Capture the cell that displays the provided text and extract its [x, y] central coordinate. 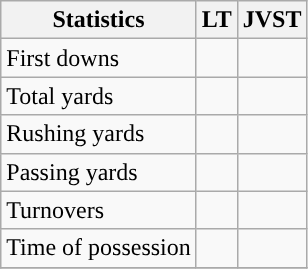
Turnovers [99, 210]
Rushing yards [99, 134]
First downs [99, 58]
Passing yards [99, 172]
LT [216, 20]
Total yards [99, 96]
JVST [272, 20]
Statistics [99, 20]
Time of possession [99, 248]
